Determine the (X, Y) coordinate at the center of the cell enclosing the given text.  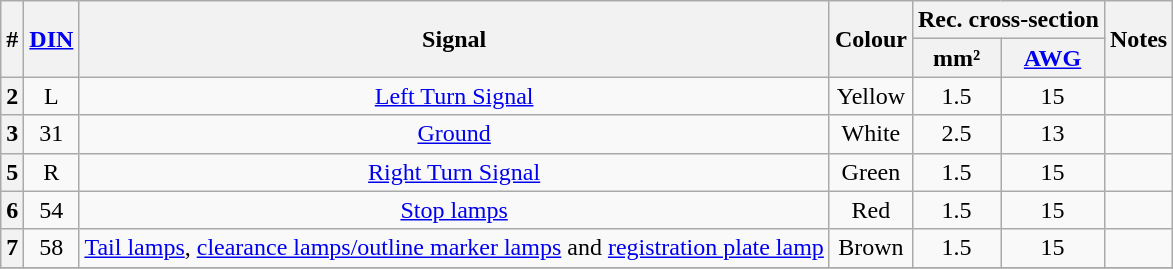
Red (870, 210)
AWG (1053, 58)
# (12, 39)
2 (12, 96)
3 (12, 134)
Yellow (870, 96)
6 (12, 210)
7 (12, 248)
DIN (52, 39)
Green (870, 172)
Ground (454, 134)
Notes (1138, 39)
Tail lamps, clearance lamps/outline marker lamps and registration plate lamp (454, 248)
5 (12, 172)
mm² (956, 58)
L (52, 96)
Stop lamps (454, 210)
Colour (870, 39)
54 (52, 210)
Rec. cross-section (1008, 20)
2.5 (956, 134)
Signal (454, 39)
31 (52, 134)
R (52, 172)
White (870, 134)
58 (52, 248)
Brown (870, 248)
Right Turn Signal (454, 172)
13 (1053, 134)
Left Turn Signal (454, 96)
